Search for the cell housing the specified text and yield its (X, Y) center coordinate. 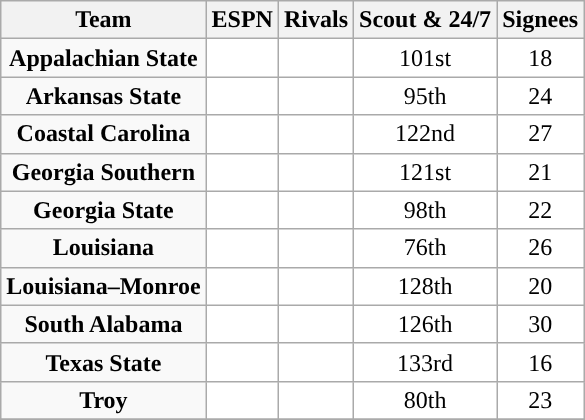
128th (426, 286)
98th (426, 210)
30 (540, 324)
95th (426, 96)
101st (426, 58)
122nd (426, 134)
18 (540, 58)
Georgia Southern (104, 172)
22 (540, 210)
Georgia State (104, 210)
20 (540, 286)
26 (540, 248)
Coastal Carolina (104, 134)
Arkansas State (104, 96)
76th (426, 248)
Texas State (104, 362)
16 (540, 362)
South Alabama (104, 324)
Troy (104, 400)
Team (104, 20)
Scout & 24/7 (426, 20)
Louisiana–Monroe (104, 286)
Rivals (316, 20)
121st (426, 172)
Appalachian State (104, 58)
27 (540, 134)
ESPN (242, 20)
Louisiana (104, 248)
133rd (426, 362)
126th (426, 324)
21 (540, 172)
Signees (540, 20)
24 (540, 96)
23 (540, 400)
80th (426, 400)
